Find where the given text appears and provide that cell's center as (X, Y) coordinate. 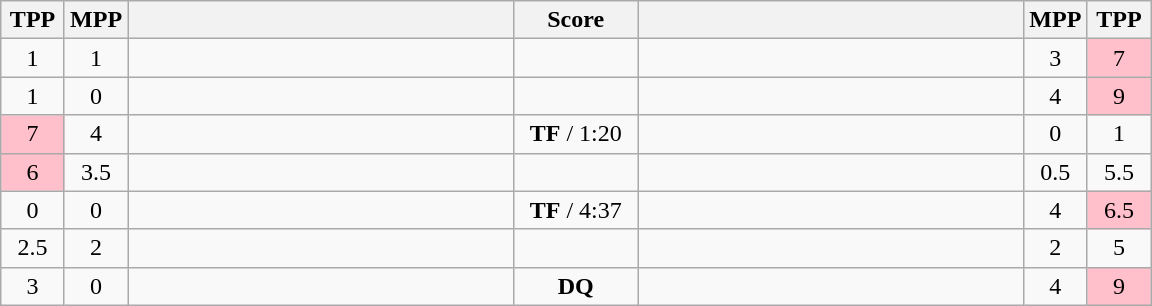
TF / 4:37 (576, 210)
DQ (576, 286)
5.5 (1119, 172)
6 (33, 172)
3.5 (96, 172)
0.5 (1056, 172)
Score (576, 20)
5 (1119, 248)
6.5 (1119, 210)
2.5 (33, 248)
TF / 1:20 (576, 134)
